Identify which cell holds the provided text, then report its (X, Y) central coordinate. 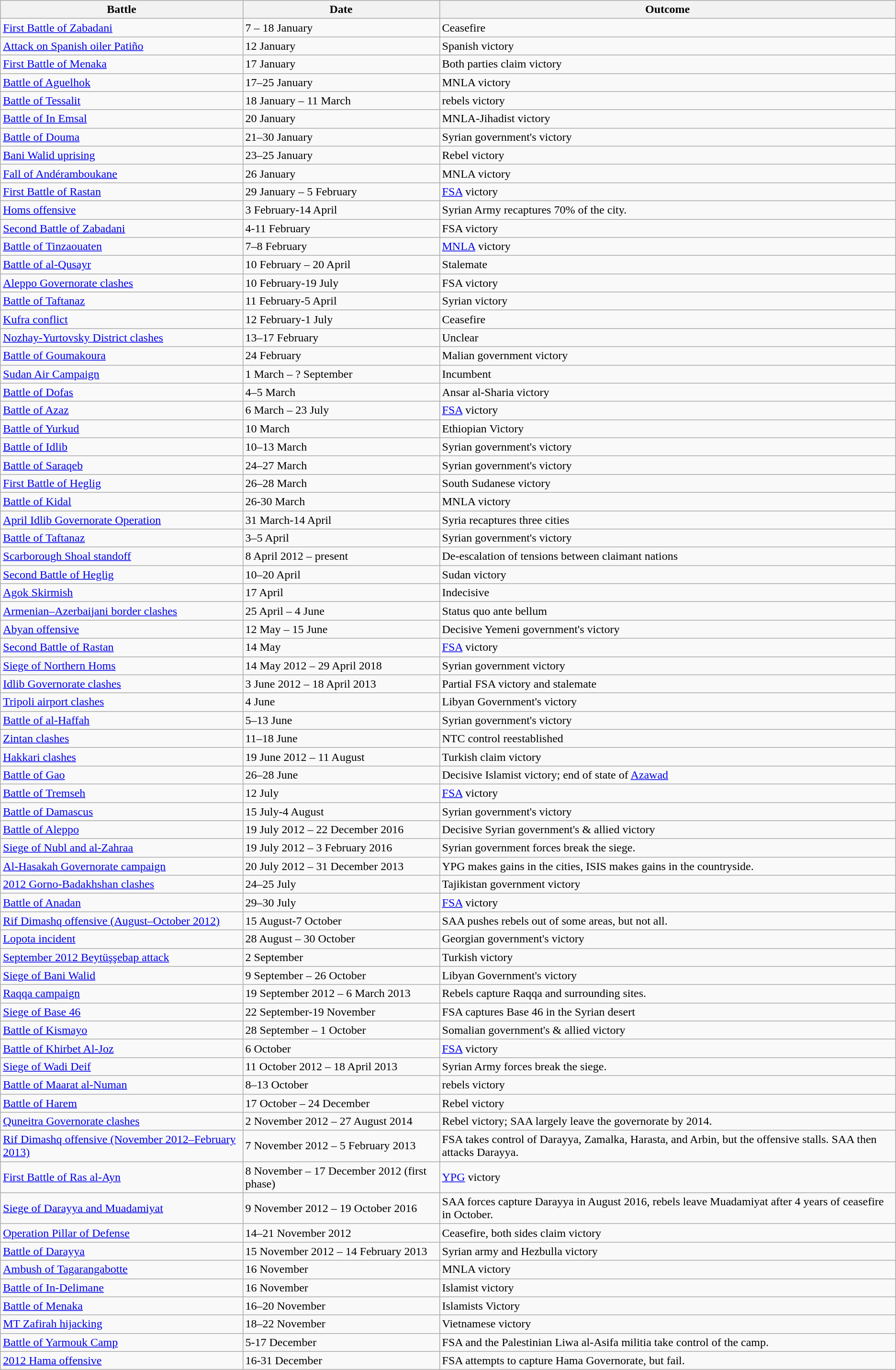
Second Battle of Heglig (122, 575)
Unclear (667, 338)
Battle of Yurkud (122, 429)
28 August – 30 October (341, 939)
SAA pushes rebels out of some areas, but not all. (667, 921)
YPG makes gains in the cities, ISIS makes gains in the countryside. (667, 866)
Hakkari clashes (122, 757)
4 June (341, 702)
29 January – 5 February (341, 192)
25 April – 4 June (341, 611)
MT Zafirah hijacking (122, 1324)
2012 Gorno-Badakhshan clashes (122, 884)
3 June 2012 – 18 April 2013 (341, 684)
8 November – 17 December 2012 (first phase) (341, 1177)
Battle of In-Delimane (122, 1288)
Battle of In Emsal (122, 119)
Syrian victory (667, 301)
16-31 December (341, 1360)
Battle of Tremseh (122, 793)
Decisive Islamist victory; end of state of Azawad (667, 775)
Battle of Kismayo (122, 1030)
22 September-19 November (341, 1012)
Ansar al-Sharia victory (667, 392)
6 October (341, 1048)
Siege of Northern Homs (122, 666)
Indecisive (667, 593)
Battle of Darayya (122, 1251)
Ceasefire, both sides claim victory (667, 1233)
Georgian government's victory (667, 939)
12 May – 15 June (341, 629)
Decisive Yemeni government's victory (667, 629)
Partial FSA victory and stalemate (667, 684)
4-11 February (341, 228)
Second Battle of Rastan (122, 647)
20 July 2012 – 31 December 2013 (341, 866)
Battle of Idlib (122, 447)
7–8 February (341, 247)
Battle of Khirbet Al-Joz (122, 1048)
Syrian Army forces break the siege. (667, 1066)
Malian government victory (667, 356)
FSA attempts to capture Hama Governorate, but fail. (667, 1360)
Rif Dimashq offensive (November 2012–February 2013) (122, 1146)
Rif Dimashq offensive (August–October 2012) (122, 921)
18 January – 11 March (341, 101)
Battle of Tessalit (122, 101)
2 September (341, 957)
Siege of Nubl and al-Zahraa (122, 848)
4–5 March (341, 392)
17 April (341, 593)
9 November 2012 – 19 October 2016 (341, 1209)
MNLA-Jihadist victory (667, 119)
First Battle of Heglig (122, 483)
Siege of Wadi Deif (122, 1066)
Abyan offensive (122, 629)
10–20 April (341, 575)
Aleppo Governorate clashes (122, 283)
Siege of Darayya and Muadamiyat (122, 1209)
19 September 2012 – 6 March 2013 (341, 994)
26–28 June (341, 775)
17 January (341, 64)
17 October – 24 December (341, 1103)
Battle of Azaz (122, 410)
Siege of Base 46 (122, 1012)
Battle of Maarat al-Numan (122, 1085)
12 February-1 July (341, 319)
Both parties claim victory (667, 64)
Battle of Tinzaouaten (122, 247)
Battle of Gao (122, 775)
10 February-19 July (341, 283)
Rebel victory; SAA largely leave the governorate by 2014. (667, 1121)
FSA takes control of Darayya, Zamalka, Harasta, and Arbin, but the offensive stalls. SAA then attacks Darayya. (667, 1146)
Syrian Army recaptures 70% of the city. (667, 210)
14 May (341, 647)
9 September – 26 October (341, 975)
Armenian–Azerbaijani border clashes (122, 611)
Decisive Syrian government's & allied victory (667, 830)
Islamists Victory (667, 1306)
Bani Walid uprising (122, 155)
Operation Pillar of Defense (122, 1233)
SAA forces capture Darayya in August 2016, rebels leave Muadamiyat after 4 years of ceasefire in October. (667, 1209)
8 April 2012 – present (341, 556)
Stalemate (667, 265)
26–28 March (341, 483)
19 July 2012 – 22 December 2016 (341, 830)
Turkish claim victory (667, 757)
First Battle of Ras al-Ayn (122, 1177)
3–5 April (341, 538)
8–13 October (341, 1085)
Rebels capture Raqqa and surrounding sites. (667, 994)
Zintan clashes (122, 738)
Sudan Air Campaign (122, 374)
10 March (341, 429)
Quneitra Governorate clashes (122, 1121)
14 May 2012 – 29 April 2018 (341, 666)
Battle of Damascus (122, 812)
24–27 March (341, 465)
13–17 February (341, 338)
Battle of Aguelhok (122, 82)
Battle of Harem (122, 1103)
NTC control reestablished (667, 738)
24–25 July (341, 884)
3 February-14 April (341, 210)
Incumbent (667, 374)
Fall of Andéramboukane (122, 173)
Nozhay-Yurtovsky District clashes (122, 338)
FSA and the Palestinian Liwa al-Asifa militia take control of the camp. (667, 1342)
First Battle of Zabadani (122, 28)
15 November 2012 – 14 February 2013 (341, 1251)
Raqqa campaign (122, 994)
Sudan victory (667, 575)
Battle (122, 10)
Homs offensive (122, 210)
19 June 2012 – 11 August (341, 757)
Vietnamese victory (667, 1324)
Status quo ante bellum (667, 611)
21–30 January (341, 137)
Tripoli airport clashes (122, 702)
Agok Skirmish (122, 593)
Battle of Kidal (122, 501)
September 2012 Beytüşşebap attack (122, 957)
Lopota incident (122, 939)
29–30 July (341, 903)
Battle of Menaka (122, 1306)
19 July 2012 – 3 February 2016 (341, 848)
Battle of Saraqeb (122, 465)
Turkish victory (667, 957)
South Sudanese victory (667, 483)
Battle of Yarmouk Camp (122, 1342)
28 September – 1 October (341, 1030)
April Idlib Governorate Operation (122, 520)
Syria recaptures three cities (667, 520)
Second Battle of Zabadani (122, 228)
Battle of Aleppo (122, 830)
7 November 2012 – 5 February 2013 (341, 1146)
6 March – 23 July (341, 410)
5-17 December (341, 1342)
18–22 November (341, 1324)
12 January (341, 46)
12 July (341, 793)
YPG victory (667, 1177)
Syrian army and Hezbulla victory (667, 1251)
Battle of al-Haffah (122, 720)
Spanish victory (667, 46)
De-escalation of tensions between claimant nations (667, 556)
First Battle of Menaka (122, 64)
26 January (341, 173)
16–20 November (341, 1306)
Syrian government victory (667, 666)
Islamist victory (667, 1288)
23–25 January (341, 155)
Scarborough Shoal standoff (122, 556)
Siege of Bani Walid (122, 975)
20 January (341, 119)
11 February-5 April (341, 301)
Attack on Spanish oiler Patiño (122, 46)
Syrian government forces break the siege. (667, 848)
24 February (341, 356)
Battle of Douma (122, 137)
Outcome (667, 10)
10–13 March (341, 447)
Ethiopian Victory (667, 429)
Date (341, 10)
11–18 June (341, 738)
10 February – 20 April (341, 265)
Tajikistan government victory (667, 884)
11 October 2012 – 18 April 2013 (341, 1066)
Battle of Anadan (122, 903)
15 July-4 August (341, 812)
Somalian government's & allied victory (667, 1030)
15 August-7 October (341, 921)
7 – 18 January (341, 28)
26-30 March (341, 501)
5–13 June (341, 720)
First Battle of Rastan (122, 192)
Battle of Goumakoura (122, 356)
17–25 January (341, 82)
Ambush of Tagarangabotte (122, 1269)
31 March-14 April (341, 520)
Idlib Governorate clashes (122, 684)
Kufra conflict (122, 319)
Battle of Dofas (122, 392)
1 March – ? September (341, 374)
Battle of al-Qusayr (122, 265)
14–21 November 2012 (341, 1233)
FSA captures Base 46 in the Syrian desert (667, 1012)
2012 Hama offensive (122, 1360)
2 November 2012 – 27 August 2014 (341, 1121)
Al-Hasakah Governorate campaign (122, 866)
